Locate the cell with the specified text and output its (X, Y) center coordinate. 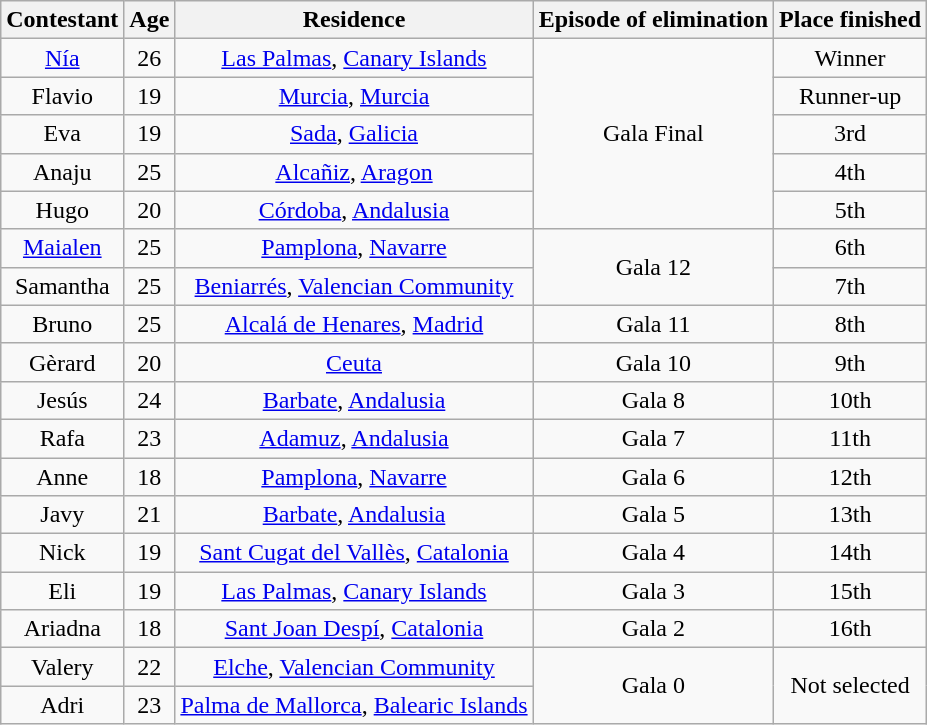
Córdoba, Andalusia (354, 210)
Gala 8 (653, 400)
Eli (62, 591)
5th (850, 210)
Elche, Valencian Community (354, 667)
Valery (62, 667)
Gala 10 (653, 362)
Place finished (850, 20)
Residence (354, 20)
Samantha (62, 286)
13th (850, 515)
Maialen (62, 248)
21 (150, 515)
9th (850, 362)
Gala 3 (653, 591)
Eva (62, 134)
Anne (62, 477)
Runner-up (850, 96)
Gala 11 (653, 324)
Episode of elimination (653, 20)
Gala 0 (653, 686)
Flavio (62, 96)
Gala Final (653, 134)
Javy (62, 515)
Ariadna (62, 629)
14th (850, 553)
12th (850, 477)
Gèrard (62, 362)
Not selected (850, 686)
Gala 6 (653, 477)
8th (850, 324)
Gala 7 (653, 438)
Anaju (62, 172)
Sada, Galicia (354, 134)
22 (150, 667)
Age (150, 20)
3rd (850, 134)
Gala 2 (653, 629)
Beniarrés, Valencian Community (354, 286)
11th (850, 438)
Rafa (62, 438)
15th (850, 591)
Winner (850, 58)
Sant Cugat del Vallès, Catalonia (354, 553)
Ceuta (354, 362)
Alcalá de Henares, Madrid (354, 324)
Gala 4 (653, 553)
Alcañiz, Aragon (354, 172)
Jesús (62, 400)
Gala 5 (653, 515)
6th (850, 248)
Sant Joan Despí, Catalonia (354, 629)
Bruno (62, 324)
Nick (62, 553)
Murcia, Murcia (354, 96)
Contestant (62, 20)
4th (850, 172)
Nía (62, 58)
Adri (62, 705)
Adamuz, Andalusia (354, 438)
7th (850, 286)
Hugo (62, 210)
16th (850, 629)
24 (150, 400)
Gala 12 (653, 267)
10th (850, 400)
26 (150, 58)
Palma de Mallorca, Balearic Islands (354, 705)
